Detect which cell encompasses the target text, then output its (X, Y) center coordinate. 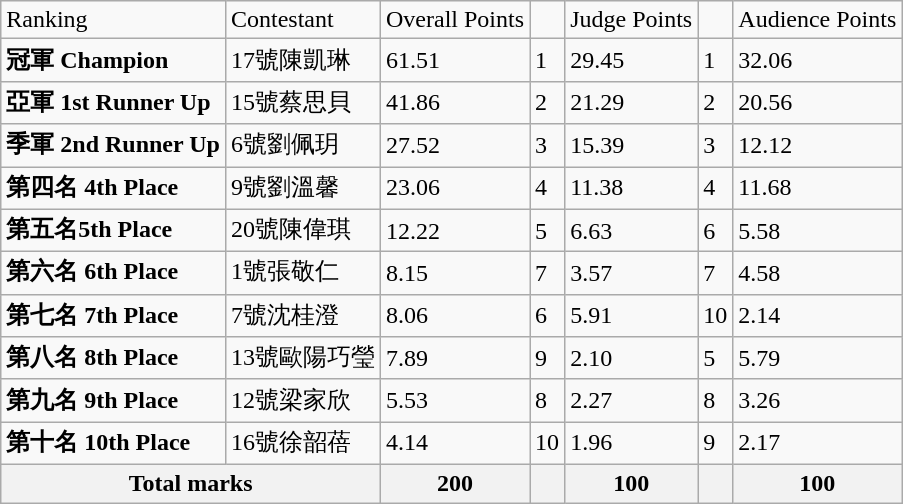
41.86 (456, 102)
61.51 (456, 60)
Judge Points (632, 20)
7.89 (456, 358)
2.17 (818, 444)
2.10 (632, 358)
第八名 8th Place (114, 358)
5.79 (818, 358)
4.14 (456, 444)
2.14 (818, 316)
32.06 (818, 60)
27.52 (456, 146)
13號歐陽巧瑩 (302, 358)
15.39 (632, 146)
5.58 (818, 230)
8.15 (456, 274)
11.38 (632, 188)
第十名 10th Place (114, 444)
1號張敬仁 (302, 274)
20.56 (818, 102)
21.29 (632, 102)
29.45 (632, 60)
11.68 (818, 188)
17號陳凱琳 (302, 60)
200 (456, 483)
Contestant (302, 20)
Total marks (191, 483)
23.06 (456, 188)
Overall Points (456, 20)
第五名5th Place (114, 230)
2.27 (632, 400)
7號沈桂澄 (302, 316)
冠軍 Champion (114, 60)
8.06 (456, 316)
第四名 4th Place (114, 188)
16號徐韶蓓 (302, 444)
6號劉佩玥 (302, 146)
12.12 (818, 146)
12號梁家欣 (302, 400)
5.91 (632, 316)
第七名 7th Place (114, 316)
1.96 (632, 444)
5.53 (456, 400)
6.63 (632, 230)
亞軍 1st Runner Up (114, 102)
Ranking (114, 20)
15號蔡思貝 (302, 102)
4.58 (818, 274)
3.26 (818, 400)
9號劉溫馨 (302, 188)
20號陳偉琪 (302, 230)
第九名 9th Place (114, 400)
12.22 (456, 230)
Audience Points (818, 20)
第六名 6th Place (114, 274)
3.57 (632, 274)
季軍 2nd Runner Up (114, 146)
